Identify which cell holds the provided text, then report its (X, Y) central coordinate. 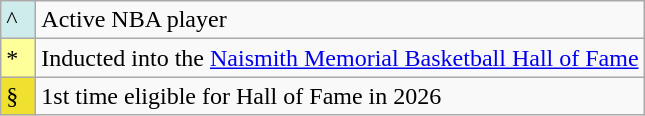
Active NBA player (340, 20)
Inducted into the Naismith Memorial Basketball Hall of Fame (340, 58)
1st time eligible for Hall of Fame in 2026 (340, 96)
^ (18, 20)
* (18, 58)
§ (18, 96)
